Scan for the cell matching the given text and deliver its (x, y) coordinate at center. 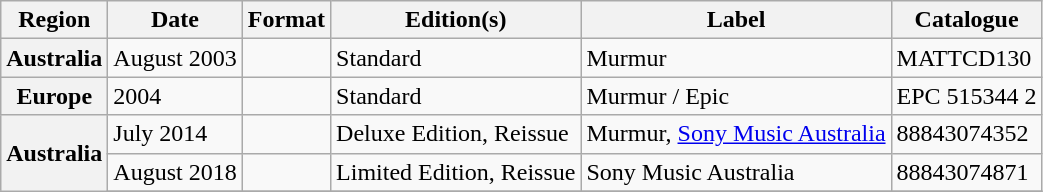
Catalogue (966, 20)
EPC 515344 2 (966, 96)
Sony Music Australia (736, 172)
July 2014 (175, 134)
MATTCD130 (966, 58)
2004 (175, 96)
Europe (54, 96)
88843074871 (966, 172)
August 2003 (175, 58)
Format (286, 20)
Region (54, 20)
Edition(s) (456, 20)
Murmur, Sony Music Australia (736, 134)
Date (175, 20)
Limited Edition, Reissue (456, 172)
Label (736, 20)
August 2018 (175, 172)
88843074352 (966, 134)
Deluxe Edition, Reissue (456, 134)
Murmur (736, 58)
Murmur / Epic (736, 96)
